For the text-containing cell, return its midpoint in [X, Y] coordinate format. 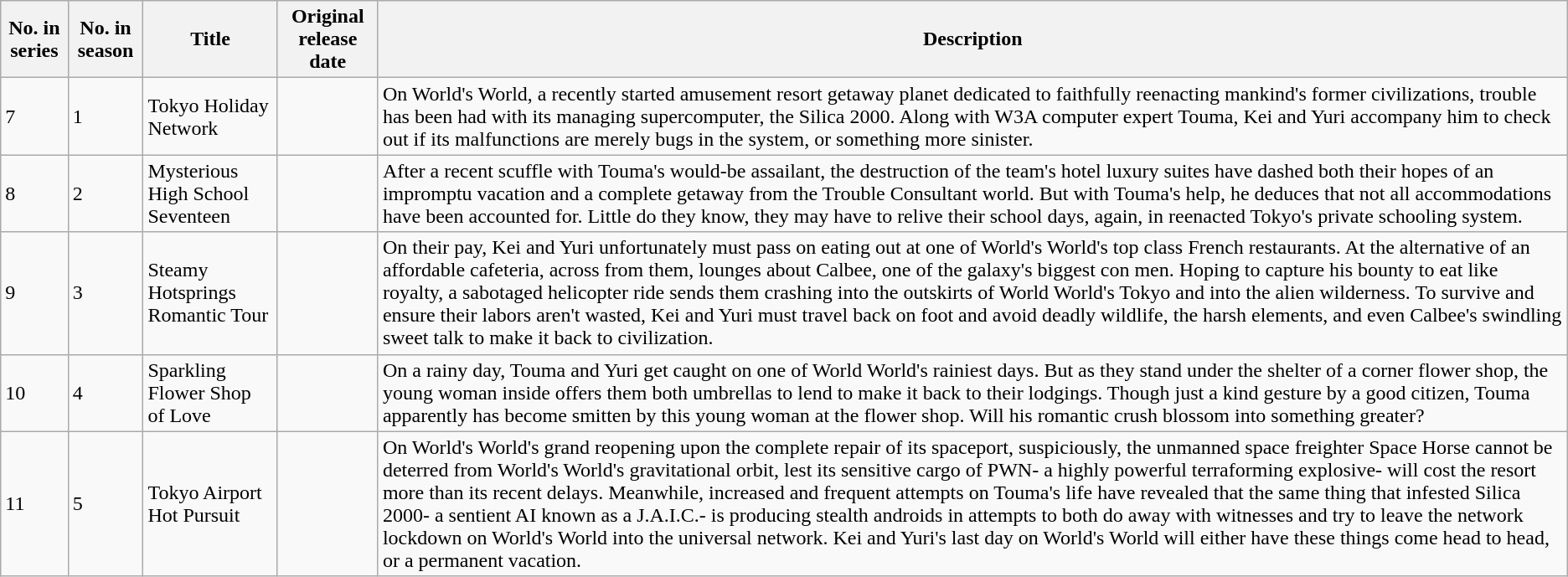
No. in series [34, 39]
Mysterious High School Seventeen [210, 193]
1 [106, 116]
8 [34, 193]
Title [210, 39]
3 [106, 293]
Description [972, 39]
Tokyo Holiday Network [210, 116]
Steamy Hotsprings Romantic Tour [210, 293]
5 [106, 504]
Tokyo Airport Hot Pursuit [210, 504]
2 [106, 193]
No. in season [106, 39]
10 [34, 393]
9 [34, 293]
Sparkling Flower Shop of Love [210, 393]
4 [106, 393]
7 [34, 116]
11 [34, 504]
Original release date [328, 39]
